Identify which cell holds the provided text, then report its [x, y] central coordinate. 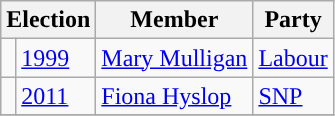
2011 [56, 96]
Mary Mulligan [174, 58]
Fiona Hyslop [174, 96]
Election [48, 20]
Member [174, 20]
Labour [293, 58]
Party [293, 20]
SNP [293, 96]
1999 [56, 58]
